Locate the cell with the specified text and output its [x, y] center coordinate. 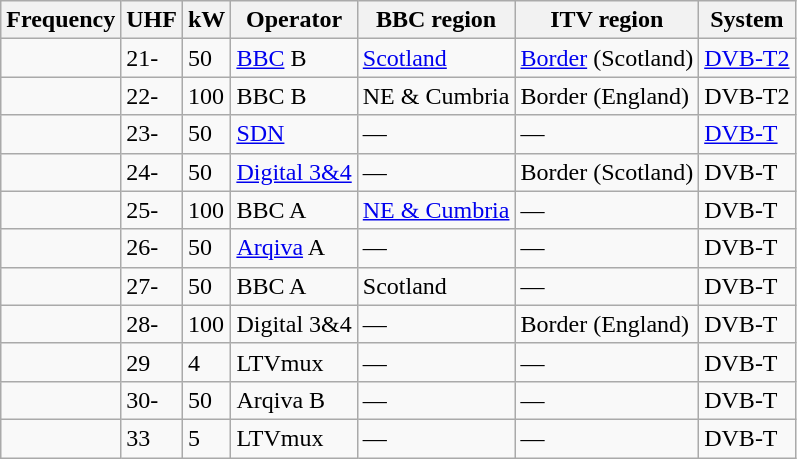
30- [152, 400]
ITV region [607, 20]
21- [152, 58]
SDN [294, 134]
28- [152, 324]
kW [206, 20]
25- [152, 210]
26- [152, 248]
UHF [152, 20]
23- [152, 134]
Arqiva B [294, 400]
Arqiva A [294, 248]
22- [152, 96]
27- [152, 286]
BBC region [436, 20]
33 [152, 438]
System [747, 20]
Frequency [61, 20]
4 [206, 362]
24- [152, 172]
Operator [294, 20]
29 [152, 362]
5 [206, 438]
